Capture the cell that displays the provided text and extract its [x, y] central coordinate. 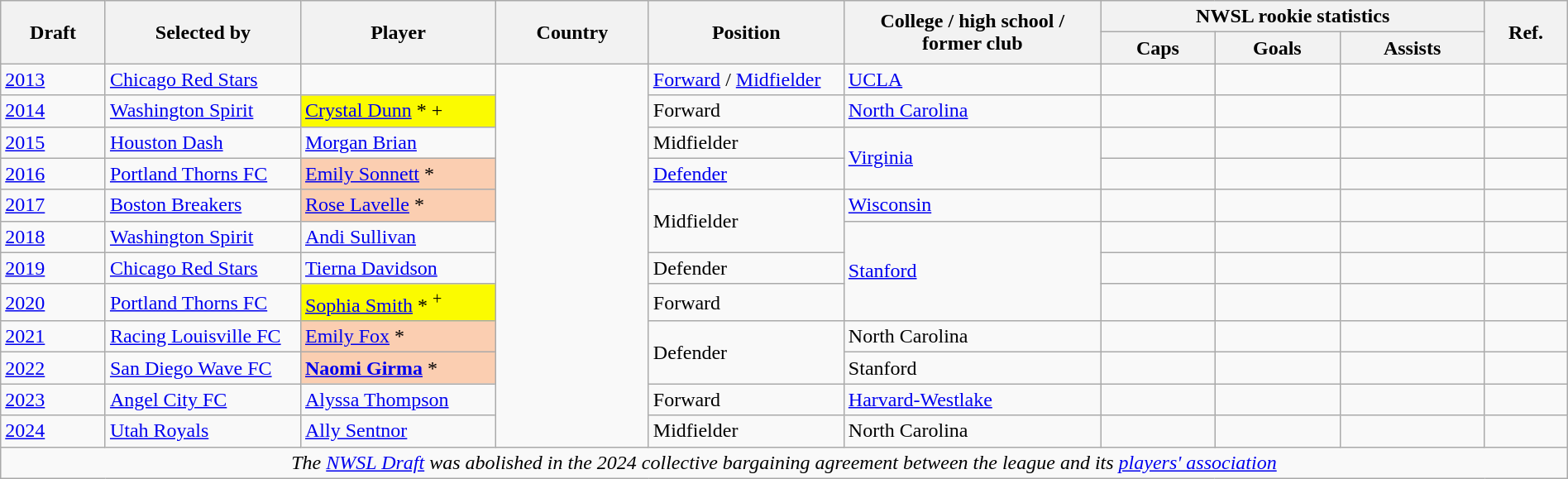
2019 [53, 268]
Draft [53, 32]
Harvard-Westlake [973, 400]
The NWSL Draft was abolished in the 2024 collective bargaining agreement between the league and its players' association [784, 462]
Assists [1413, 48]
Alyssa Thompson [398, 400]
Rose Lavelle * [398, 205]
Selected by [203, 32]
Wisconsin [973, 205]
Andi Sullivan [398, 237]
2014 [53, 111]
2022 [53, 368]
2020 [53, 303]
Racing Louisville FC [203, 337]
2016 [53, 174]
NWSL rookie statistics [1293, 17]
Ally Sentnor [398, 431]
2024 [53, 431]
Caps [1158, 48]
2013 [53, 79]
Morgan Brian [398, 142]
2015 [53, 142]
Utah Royals [203, 431]
Emily Sonnett * [398, 174]
2018 [53, 237]
Country [572, 32]
Ref. [1526, 32]
Crystal Dunn * + [398, 111]
Naomi Girma * [398, 368]
2023 [53, 400]
Position [746, 32]
Tierna Davidson [398, 268]
2017 [53, 205]
Forward / Midfielder [746, 79]
College / high school /former club [973, 32]
San Diego Wave FC [203, 368]
Boston Breakers [203, 205]
Goals [1278, 48]
Emily Fox * [398, 337]
2021 [53, 337]
Sophia Smith * + [398, 303]
Virginia [973, 158]
UCLA [973, 79]
Player [398, 32]
Houston Dash [203, 142]
Angel City FC [203, 400]
